Search for the cell housing the specified text and yield its [X, Y] center coordinate. 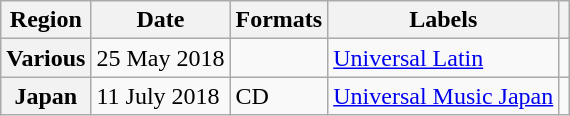
Universal Music Japan [444, 96]
Various [46, 58]
Universal Latin [444, 58]
11 July 2018 [160, 96]
Japan [46, 96]
CD [279, 96]
Labels [444, 20]
25 May 2018 [160, 58]
Date [160, 20]
Region [46, 20]
Formats [279, 20]
